Return the [x, y] coordinate for the center point of the cell that contains the specified text.  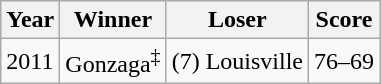
Year [30, 20]
2011 [30, 62]
Gonzaga‡ [113, 62]
Winner [113, 20]
76–69 [344, 62]
Loser [237, 20]
(7) Louisville [237, 62]
Score [344, 20]
